Determine the [X, Y] coordinate at the center of the cell enclosing the given text.  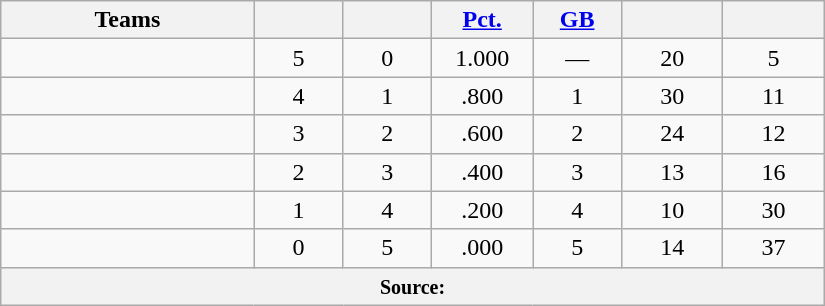
13 [672, 172]
Source: [413, 286]
16 [774, 172]
24 [672, 134]
.400 [482, 172]
.600 [482, 134]
GB [578, 20]
10 [672, 210]
1.000 [482, 58]
Pct. [482, 20]
12 [774, 134]
14 [672, 248]
11 [774, 96]
— [578, 58]
37 [774, 248]
.200 [482, 210]
Teams [128, 20]
20 [672, 58]
.800 [482, 96]
.000 [482, 248]
